Detect which cell encompasses the target text, then output its [x, y] center coordinate. 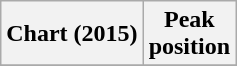
Chart (2015) [72, 34]
Peak position [189, 34]
